Find where the given text appears and provide that cell's center as [X, Y] coordinate. 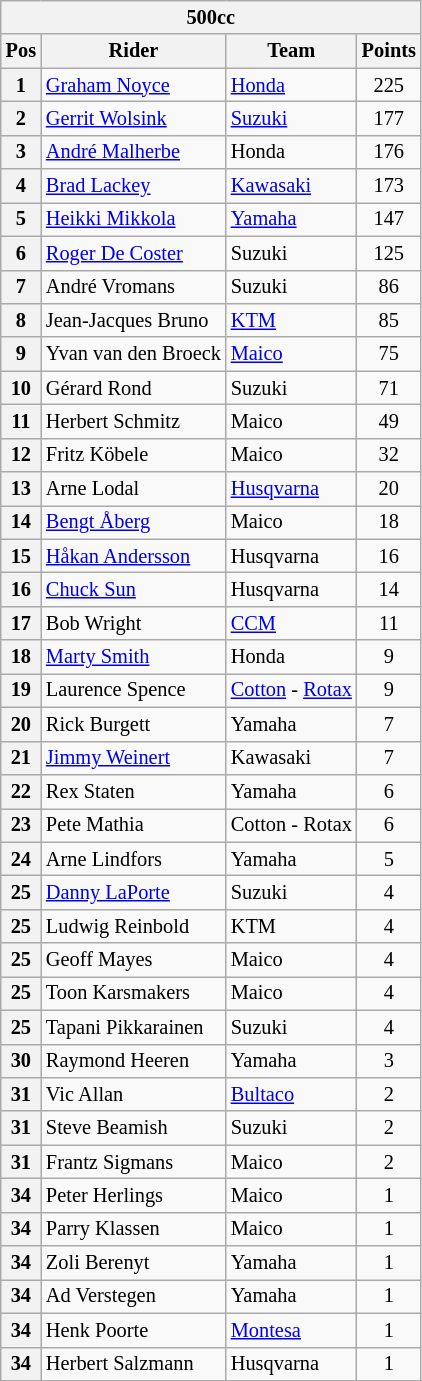
Rex Staten [134, 791]
173 [389, 186]
Gérard Rond [134, 388]
75 [389, 354]
Danny LaPorte [134, 892]
Arne Lodal [134, 489]
24 [21, 859]
30 [21, 1061]
8 [21, 320]
Parry Klassen [134, 1229]
177 [389, 118]
86 [389, 287]
Vic Allan [134, 1094]
Jean-Jacques Bruno [134, 320]
Zoli Berenyt [134, 1263]
Arne Lindfors [134, 859]
Heikki Mikkola [134, 219]
Laurence Spence [134, 690]
Henk Poorte [134, 1330]
Steve Beamish [134, 1128]
Ludwig Reinbold [134, 926]
Gerrit Wolsink [134, 118]
10 [21, 388]
85 [389, 320]
Geoff Mayes [134, 960]
Frantz Sigmans [134, 1162]
13 [21, 489]
Herbert Salzmann [134, 1364]
125 [389, 253]
Herbert Schmitz [134, 421]
Jimmy Weinert [134, 758]
500cc [211, 17]
Montesa [292, 1330]
17 [21, 623]
Fritz Köbele [134, 455]
André Malherbe [134, 152]
Brad Lackey [134, 186]
Tapani Pikkarainen [134, 1027]
André Vromans [134, 287]
Ad Verstegen [134, 1296]
Pos [21, 51]
15 [21, 556]
147 [389, 219]
176 [389, 152]
Rick Burgett [134, 724]
Håkan Andersson [134, 556]
Bultaco [292, 1094]
Rider [134, 51]
Roger De Coster [134, 253]
Peter Herlings [134, 1195]
21 [21, 758]
225 [389, 85]
12 [21, 455]
Graham Noyce [134, 85]
Chuck Sun [134, 589]
Bengt Åberg [134, 522]
23 [21, 825]
Pete Mathia [134, 825]
22 [21, 791]
49 [389, 421]
32 [389, 455]
71 [389, 388]
Marty Smith [134, 657]
Raymond Heeren [134, 1061]
Yvan van den Broeck [134, 354]
Team [292, 51]
19 [21, 690]
Toon Karsmakers [134, 993]
Bob Wright [134, 623]
CCM [292, 623]
Points [389, 51]
